Search for the cell housing the specified text and yield its (x, y) center coordinate. 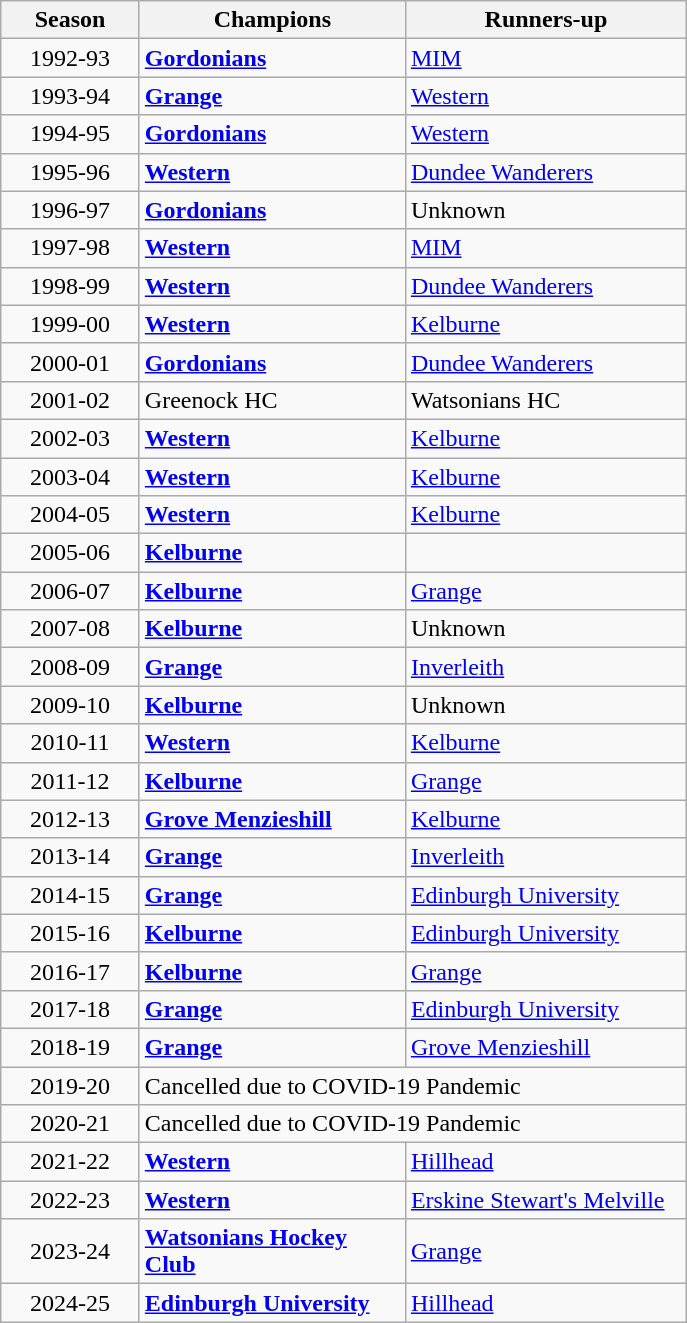
2005-06 (70, 553)
1993-94 (70, 96)
2019-20 (70, 1085)
2008-09 (70, 667)
2002-03 (70, 438)
2001-02 (70, 400)
2013-14 (70, 857)
2006-07 (70, 591)
2015-16 (70, 933)
2017-18 (70, 1009)
Erskine Stewart's Melville (546, 1200)
2016-17 (70, 971)
Runners-up (546, 20)
Champions (272, 20)
2010-11 (70, 743)
2009-10 (70, 705)
Watsonians HC (546, 400)
2007-08 (70, 629)
2021-22 (70, 1162)
Watsonians Hockey Club (272, 1252)
1998-99 (70, 286)
2024-25 (70, 1303)
1996-97 (70, 210)
2023-24 (70, 1252)
2012-13 (70, 819)
1995-96 (70, 172)
1994-95 (70, 134)
1997-98 (70, 248)
1992-93 (70, 58)
2020-21 (70, 1124)
2022-23 (70, 1200)
Greenock HC (272, 400)
1999-00 (70, 324)
2014-15 (70, 895)
2003-04 (70, 477)
Season (70, 20)
2011-12 (70, 781)
2018-19 (70, 1047)
2000-01 (70, 362)
2004-05 (70, 515)
